Return the (x, y) coordinate for the center point of the cell that contains the specified text.  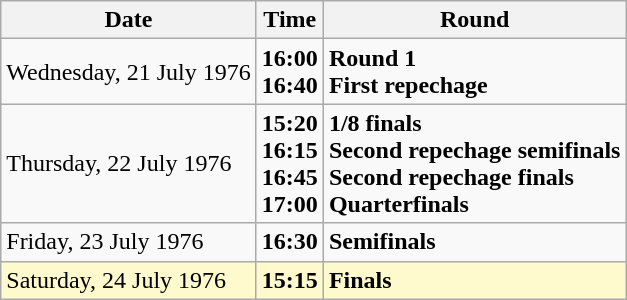
Friday, 23 July 1976 (129, 242)
15:15 (290, 280)
Wednesday, 21 July 1976 (129, 72)
15:2016:1516:4517:00 (290, 164)
Time (290, 20)
Semifinals (474, 242)
Round 1First repechage (474, 72)
Date (129, 20)
1/8 finalsSecond repechage semifinalsSecond repechage finalsQuarterfinals (474, 164)
16:0016:40 (290, 72)
Saturday, 24 July 1976 (129, 280)
Round (474, 20)
16:30 (290, 242)
Finals (474, 280)
Thursday, 22 July 1976 (129, 164)
